Search for the cell housing the specified text and yield its (x, y) center coordinate. 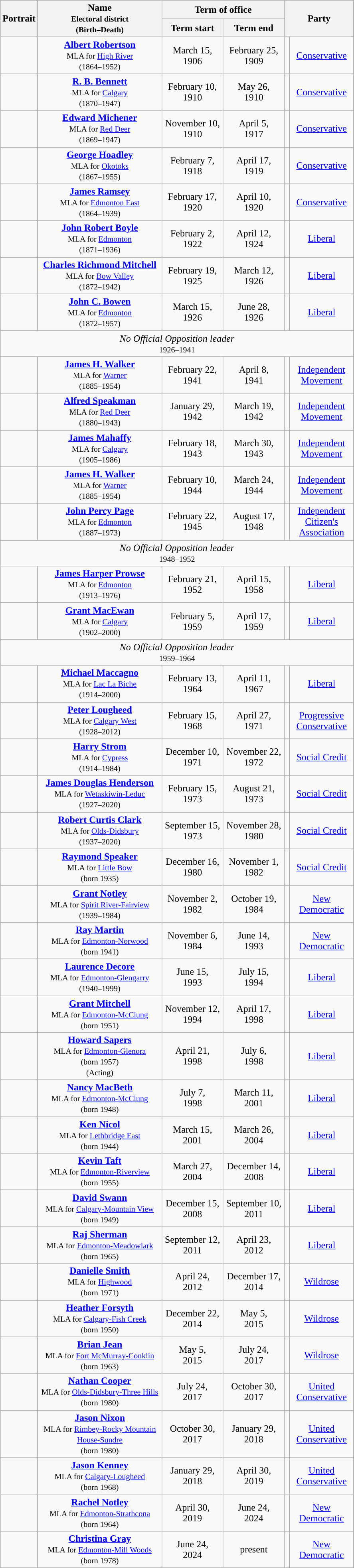
March 26,2004 (254, 1135)
Portrait (19, 19)
February 21,1952 (192, 584)
March 24,1944 (254, 485)
February 17,1920 (192, 202)
September 15,1973 (192, 830)
No Official Opposition leader1948–1952 (177, 553)
April 27,1971 (254, 720)
April 11,1967 (254, 684)
Term end (254, 28)
November 1,1982 (254, 867)
November 28,1980 (254, 830)
August 21,1973 (254, 794)
February 2,1922 (192, 239)
March 15,1906 (192, 55)
Term of office (223, 10)
April 17,1959 (254, 621)
Brian JeanMLA for Fort McMurray-Conklin(born 1963) (100, 1355)
February 15,1973 (192, 794)
November 6,1984 (192, 940)
Nathan CooperMLA for Olds-Didsbury-Three Hills(born 1980) (100, 1392)
James MahaffyMLA for Calgary(1905–1986) (100, 448)
November 22,1972 (254, 757)
February 5,1959 (192, 621)
December 10,1971 (192, 757)
April 12,1924 (254, 239)
July 7,1998 (192, 1098)
Peter LougheedMLA for Calgary West(1928–2012) (100, 720)
April 17,1998 (254, 1014)
R. B. BennettMLA for Calgary(1870–1947) (100, 92)
Grant MacEwanMLA for Calgary(1902–2000) (100, 621)
November 2,1982 (192, 904)
February 13,1964 (192, 684)
James RamseyMLA for Edmonton East(1864–1939) (100, 202)
February 22,1941 (192, 375)
February 10,1910 (192, 92)
Robert Curtis ClarkMLA for Olds-Didsbury(1937–2020) (100, 830)
April 15,1958 (254, 584)
John C. BowenMLA for Edmonton(1872–1957) (100, 312)
Grant MitchellMLA for Edmonton-McClung(born 1951) (100, 1014)
March 12,1926 (254, 275)
March 30,1943 (254, 448)
NameElectoral district(Birth–Death) (100, 19)
Howard SapersMLA for Edmonton-Glenora(born 1957)(Acting) (100, 1056)
Independent Citizen's Association (322, 522)
No Official Opposition leader1926–1941 (177, 344)
December 22,2014 (192, 1318)
March 15,1926 (192, 312)
May 26,1910 (254, 92)
January 29,1942 (192, 411)
Charles Richmond MitchellMLA for Bow Valley(1872–1942) (100, 275)
Progressive Conservative (322, 720)
April 10,1920 (254, 202)
Rachel NotleyMLA for Edmonton-Strathcona(born 1964) (100, 1513)
Term start (192, 28)
David SwannMLA for Calgary-Mountain View(born 1949) (100, 1208)
February 7,1918 (192, 165)
February 19,1925 (192, 275)
March 11,2001 (254, 1098)
Jason NixonMLA for Rimbey-Rocky Mountain House-Sundre(born 1980) (100, 1434)
June 15,1993 (192, 977)
present (254, 1549)
John Robert BoyleMLA for Edmonton(1871–1936) (100, 239)
March 27,2004 (192, 1172)
James Harper ProwseMLA for Edmonton(1913–1976) (100, 584)
February 22,1945 (192, 522)
November 10,1910 (192, 129)
September 12,2011 (192, 1245)
Danielle SmithMLA for Highwood(born 1971) (100, 1282)
March 19,1942 (254, 411)
Harry StromMLA for Cypress(1914–1984) (100, 757)
Raj ShermanMLA for Edmonton-Meadowlark(born 1965) (100, 1245)
April 23,2012 (254, 1245)
July 6,1998 (254, 1056)
June 28,1926 (254, 312)
Alfred SpeakmanMLA for Red Deer(1880–1943) (100, 411)
April 21,1998 (192, 1056)
Heather ForsythMLA for Calgary-Fish Creek(born 1950) (100, 1318)
James Douglas HendersonMLA for Wetaskiwin-Leduc(1927–2020) (100, 794)
March 15,2001 (192, 1135)
December 14,2008 (254, 1172)
June 14,1993 (254, 940)
October 19,1984 (254, 904)
September 10,2011 (254, 1208)
November 12,1994 (192, 1014)
Kevin TaftMLA for Edmonton-Riverview(born 1955) (100, 1172)
April 24,2012 (192, 1282)
Grant NotleyMLA for Spirit River-Fairview(1939–1984) (100, 904)
Christina GrayMLA for Edmonton-Mill Woods(born 1978) (100, 1549)
Nancy MacBethMLA for Edmonton-McClung(born 1948) (100, 1098)
No Official Opposition leader1959–1964 (177, 652)
April 5,1917 (254, 129)
Ken NicolMLA for Lethbridge East(born 1944) (100, 1135)
John Percy PageMLA for Edmonton(1887–1973) (100, 522)
April 8,1941 (254, 375)
December 16,1980 (192, 867)
December 17,2014 (254, 1282)
April 17,1919 (254, 165)
February 15,1968 (192, 720)
December 15,2008 (192, 1208)
Laurence DecoreMLA for Edmonton-Glengarry(1940–1999) (100, 977)
July 15,1994 (254, 977)
August 17,1948 (254, 522)
Raymond SpeakerMLA for Little Bow(born 1935) (100, 867)
February 10,1944 (192, 485)
February 25,1909 (254, 55)
Ray MartinMLA for Edmonton-Norwood(born 1941) (100, 940)
Jason KenneyMLA for Calgary-Lougheed(born 1968) (100, 1476)
Michael MaccagnoMLA for Lac La Biche(1914–2000) (100, 684)
George HoadleyMLA for Okotoks(1867–1955) (100, 165)
Albert RobertsonMLA for High River(1864–1952) (100, 55)
February 18,1943 (192, 448)
Edward MichenerMLA for Red Deer(1869–1947) (100, 129)
Party (319, 19)
